Scan for the cell matching the given text and deliver its [x, y] coordinate at center. 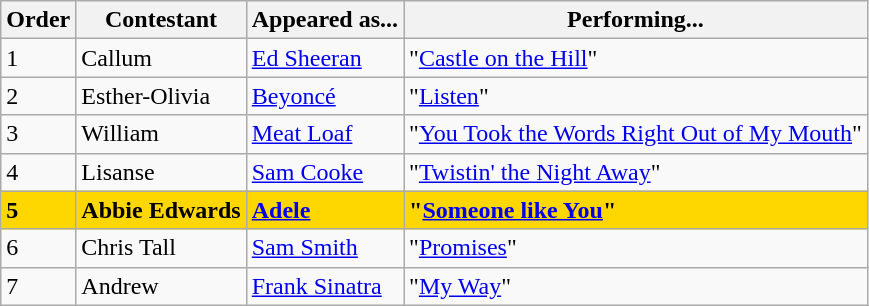
1 [38, 58]
Lisanse [161, 172]
Adele [324, 210]
4 [38, 172]
Sam Smith [324, 248]
"You Took the Words Right Out of My Mouth" [636, 134]
Ed Sheeran [324, 58]
Callum [161, 58]
Meat Loaf [324, 134]
"Twistin' the Night Away" [636, 172]
"Castle on the Hill" [636, 58]
"Listen" [636, 96]
Andrew [161, 286]
Sam Cooke [324, 172]
Contestant [161, 20]
Appeared as... [324, 20]
Abbie Edwards [161, 210]
2 [38, 96]
7 [38, 286]
Order [38, 20]
5 [38, 210]
Beyoncé [324, 96]
Esther-Olivia [161, 96]
Chris Tall [161, 248]
3 [38, 134]
"Someone like You" [636, 210]
6 [38, 248]
"My Way" [636, 286]
Frank Sinatra [324, 286]
Performing... [636, 20]
"Promises" [636, 248]
William [161, 134]
